Provide the [X, Y] coordinate of the cell's center where the given text is located.  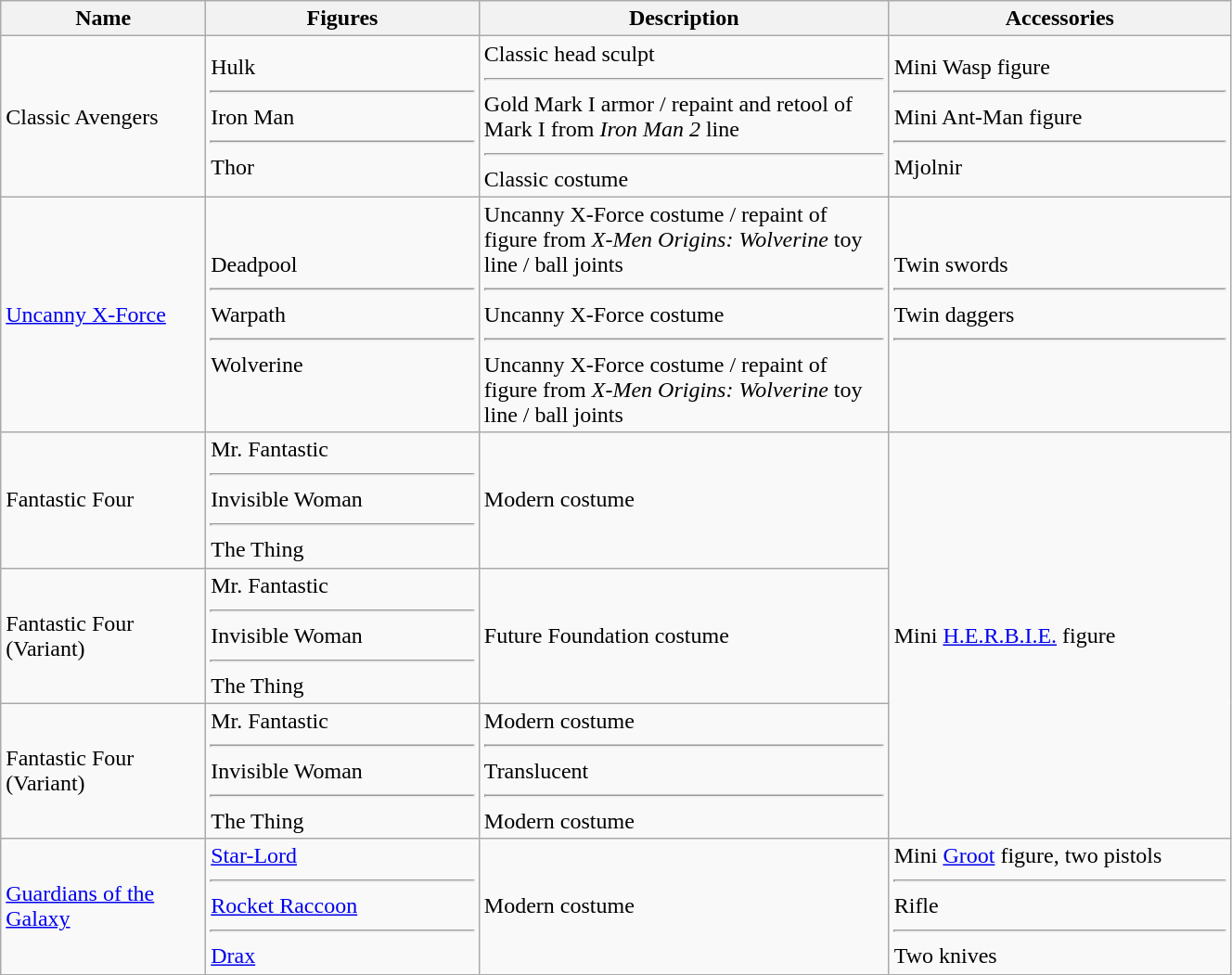
Modern costumeTranslucentModern costume [684, 771]
Future Foundation costume [684, 635]
Name [104, 19]
Fantastic Four [104, 500]
Description [684, 19]
Twin swordsTwin daggers [1059, 314]
Figures [343, 19]
Guardians of the Galaxy [104, 906]
Mini H.E.R.B.I.E. figure [1059, 635]
Star-LordRocket RaccoonDrax [343, 906]
Mini Wasp figureMini Ant-Man figureMjolnir [1059, 117]
Accessories [1059, 19]
Classic Avengers [104, 117]
Mini Groot figure, two pistolsRifleTwo knives [1059, 906]
Uncanny X-Force [104, 314]
HulkIron ManThor [343, 117]
Classic head sculptGold Mark I armor / repaint and retool of Mark I from Iron Man 2 lineClassic costume [684, 117]
DeadpoolWarpathWolverine [343, 314]
